Extract the [x, y] coordinate from the center of the cell holding the provided text.  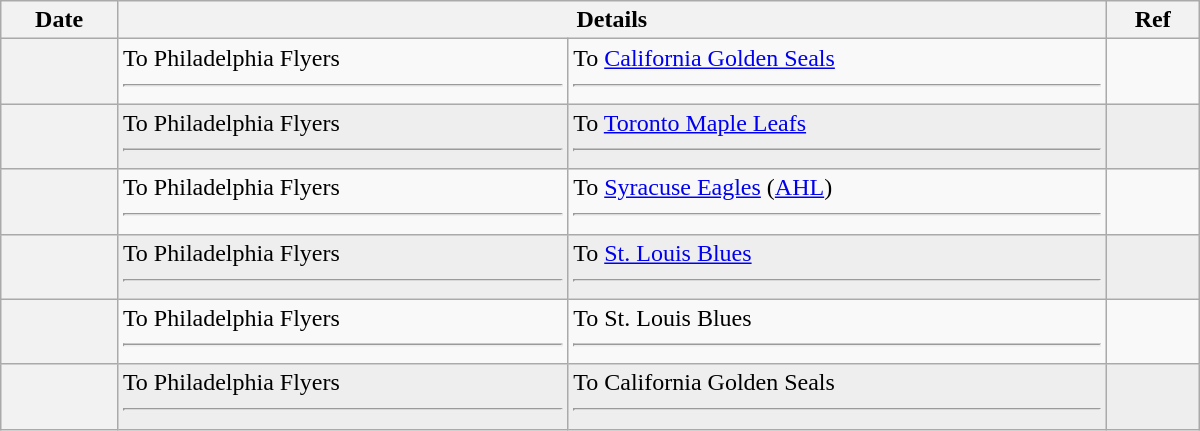
Date [60, 20]
To Toronto Maple Leafs [838, 136]
Ref [1152, 20]
To Syracuse Eagles (AHL) [838, 202]
Details [612, 20]
